Locate the cell with the specified text and output its [x, y] center coordinate. 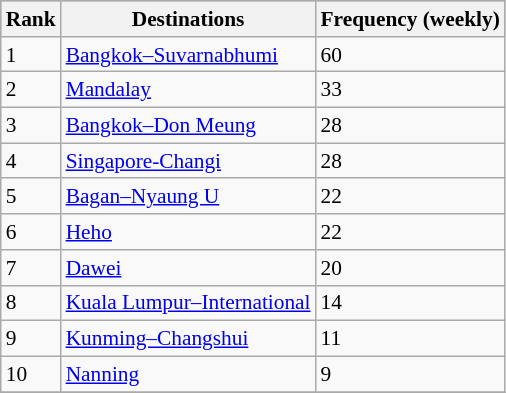
Bangkok–Don Meung [188, 126]
3 [31, 126]
4 [31, 161]
Heho [188, 232]
Dawei [188, 268]
2 [31, 90]
14 [410, 303]
Kuala Lumpur–International [188, 303]
20 [410, 268]
Bagan–Nyaung U [188, 197]
11 [410, 339]
Kunming–Changshui [188, 339]
Frequency (weekly) [410, 19]
7 [31, 268]
10 [31, 374]
60 [410, 55]
Singapore-Changi [188, 161]
1 [31, 55]
Nanning [188, 374]
Mandalay [188, 90]
33 [410, 90]
Destinations [188, 19]
6 [31, 232]
5 [31, 197]
8 [31, 303]
Bangkok–Suvarnabhumi [188, 55]
Rank [31, 19]
